Capture the cell that displays the provided text and extract its (X, Y) central coordinate. 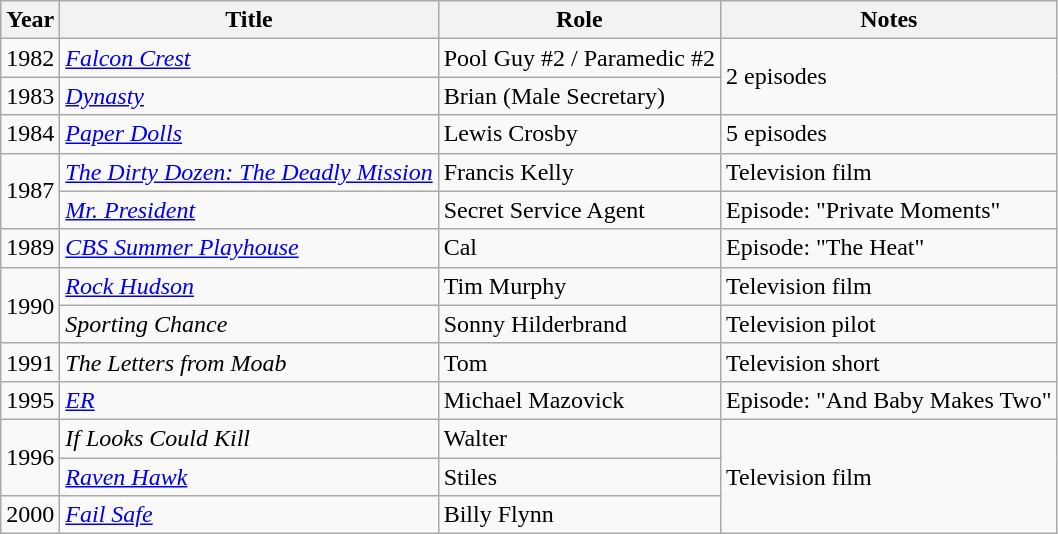
If Looks Could Kill (249, 438)
Falcon Crest (249, 58)
ER (249, 400)
Sonny Hilderbrand (579, 324)
1987 (30, 191)
Year (30, 20)
Role (579, 20)
Episode: "Private Moments" (890, 210)
Pool Guy #2 / Paramedic #2 (579, 58)
5 episodes (890, 134)
Episode: "And Baby Makes Two" (890, 400)
Television short (890, 362)
Tom (579, 362)
Tim Murphy (579, 286)
Secret Service Agent (579, 210)
Fail Safe (249, 515)
1983 (30, 96)
Billy Flynn (579, 515)
1990 (30, 305)
The Dirty Dozen: The Deadly Mission (249, 172)
Raven Hawk (249, 477)
Episode: "The Heat" (890, 248)
Cal (579, 248)
Television pilot (890, 324)
Sporting Chance (249, 324)
1984 (30, 134)
1989 (30, 248)
Paper Dolls (249, 134)
Francis Kelly (579, 172)
1995 (30, 400)
Notes (890, 20)
1982 (30, 58)
1996 (30, 457)
Lewis Crosby (579, 134)
2000 (30, 515)
The Letters from Moab (249, 362)
Rock Hudson (249, 286)
1991 (30, 362)
Mr. President (249, 210)
Walter (579, 438)
Stiles (579, 477)
Title (249, 20)
Dynasty (249, 96)
2 episodes (890, 77)
Brian (Male Secretary) (579, 96)
Michael Mazovick (579, 400)
CBS Summer Playhouse (249, 248)
